Output the (x, y) coordinate of the center of the cell containing the given text.  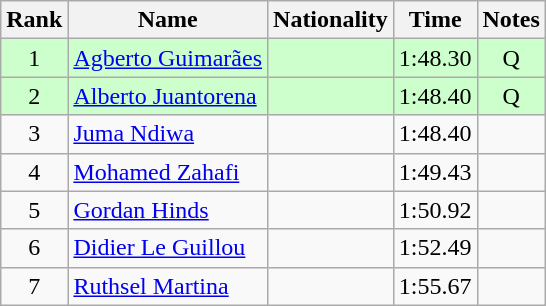
Name (168, 20)
Agberto Guimarães (168, 58)
Nationality (331, 20)
1:49.43 (435, 172)
2 (34, 96)
3 (34, 134)
1:48.30 (435, 58)
1:55.67 (435, 286)
5 (34, 210)
7 (34, 286)
1 (34, 58)
Gordan Hinds (168, 210)
Rank (34, 20)
Ruthsel Martina (168, 286)
Notes (511, 20)
Time (435, 20)
Alberto Juantorena (168, 96)
1:50.92 (435, 210)
Mohamed Zahafi (168, 172)
Didier Le Guillou (168, 248)
4 (34, 172)
6 (34, 248)
Juma Ndiwa (168, 134)
1:52.49 (435, 248)
